Determine the [x, y] coordinate at the center of the cell enclosing the given text.  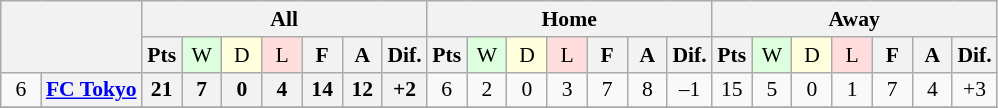
Away [854, 19]
3 [567, 90]
2 [487, 90]
FC Tokyo [92, 90]
21 [162, 90]
1 [852, 90]
12 [362, 90]
+2 [404, 90]
–1 [689, 90]
8 [647, 90]
15 [732, 90]
Home [570, 19]
+3 [974, 90]
All [284, 19]
14 [322, 90]
5 [772, 90]
